Search for the cell housing the specified text and yield its [X, Y] center coordinate. 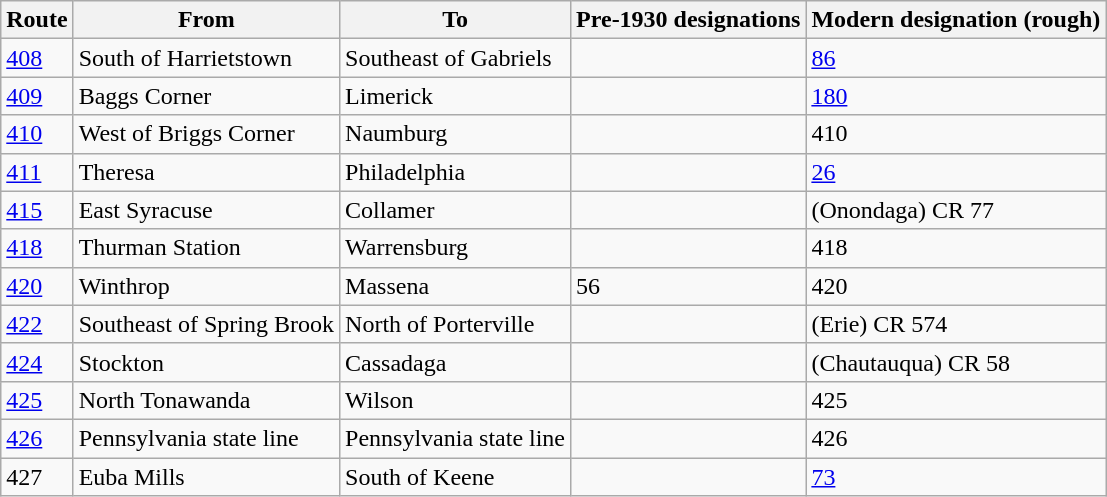
Winthrop [206, 286]
(Erie) CR 574 [956, 324]
Massena [456, 286]
408 [37, 58]
73 [956, 477]
Warrensburg [456, 248]
North Tonawanda [206, 400]
415 [37, 210]
West of Briggs Corner [206, 134]
Thurman Station [206, 248]
26 [956, 172]
Southeast of Spring Brook [206, 324]
86 [956, 58]
424 [37, 362]
Collamer [456, 210]
Stockton [206, 362]
180 [956, 96]
South of Keene [456, 477]
409 [37, 96]
Euba Mills [206, 477]
North of Porterville [456, 324]
411 [37, 172]
Theresa [206, 172]
Modern designation (rough) [956, 20]
Baggs Corner [206, 96]
Wilson [456, 400]
Southeast of Gabriels [456, 58]
422 [37, 324]
Route [37, 20]
Naumburg [456, 134]
427 [37, 477]
(Onondaga) CR 77 [956, 210]
Pre-1930 designations [688, 20]
(Chautauqua) CR 58 [956, 362]
56 [688, 286]
Philadelphia [456, 172]
East Syracuse [206, 210]
To [456, 20]
Limerick [456, 96]
South of Harrietstown [206, 58]
Cassadaga [456, 362]
From [206, 20]
